Return the (X, Y) coordinate for the center point of the cell that contains the specified text.  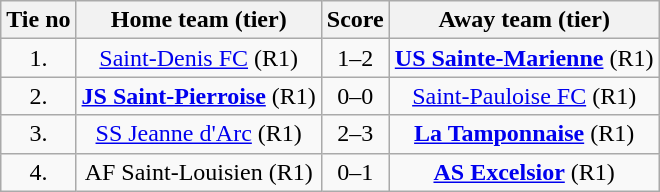
2. (38, 96)
AF Saint-Louisien (R1) (198, 172)
JS Saint-Pierroise (R1) (198, 96)
Home team (tier) (198, 20)
AS Excelsior (R1) (524, 172)
Score (355, 20)
SS Jeanne d'Arc (R1) (198, 134)
Saint-Denis FC (R1) (198, 58)
4. (38, 172)
1–2 (355, 58)
Away team (tier) (524, 20)
3. (38, 134)
US Sainte-Marienne (R1) (524, 58)
La Tamponnaise (R1) (524, 134)
2–3 (355, 134)
Tie no (38, 20)
0–1 (355, 172)
0–0 (355, 96)
Saint-Pauloise FC (R1) (524, 96)
1. (38, 58)
